Detect which cell encompasses the target text, then output its [X, Y] center coordinate. 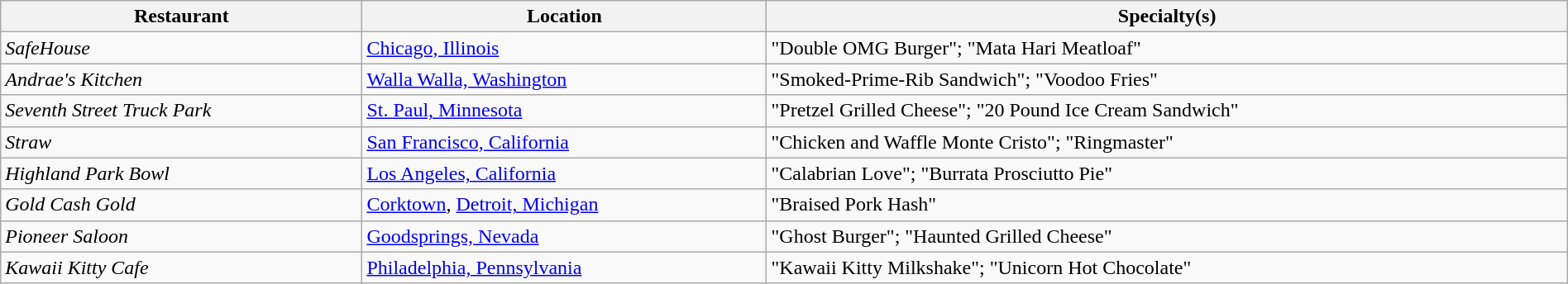
Gold Cash Gold [182, 205]
Specialty(s) [1167, 17]
Los Angeles, California [564, 173]
"Chicken and Waffle Monte Cristo"; "Ringmaster" [1167, 142]
Pioneer Saloon [182, 236]
Restaurant [182, 17]
Andrae's Kitchen [182, 79]
SafeHouse [182, 48]
Philadelphia, Pennsylvania [564, 267]
"Braised Pork Hash" [1167, 205]
Straw [182, 142]
"Calabrian Love"; "Burrata Prosciutto Pie" [1167, 173]
Highland Park Bowl [182, 173]
Corktown, Detroit, Michigan [564, 205]
Kawaii Kitty Cafe [182, 267]
"Ghost Burger"; "Haunted Grilled Cheese" [1167, 236]
"Pretzel Grilled Cheese"; "20 Pound Ice Cream Sandwich" [1167, 111]
Walla Walla, Washington [564, 79]
Location [564, 17]
Chicago, Illinois [564, 48]
San Francisco, California [564, 142]
"Smoked-Prime-Rib Sandwich"; "Voodoo Fries" [1167, 79]
Goodsprings, Nevada [564, 236]
"Kawaii Kitty Milkshake"; "Unicorn Hot Chocolate" [1167, 267]
Seventh Street Truck Park [182, 111]
"Double OMG Burger"; "Mata Hari Meatloaf" [1167, 48]
St. Paul, Minnesota [564, 111]
